Identify which cell holds the provided text, then report its [x, y] central coordinate. 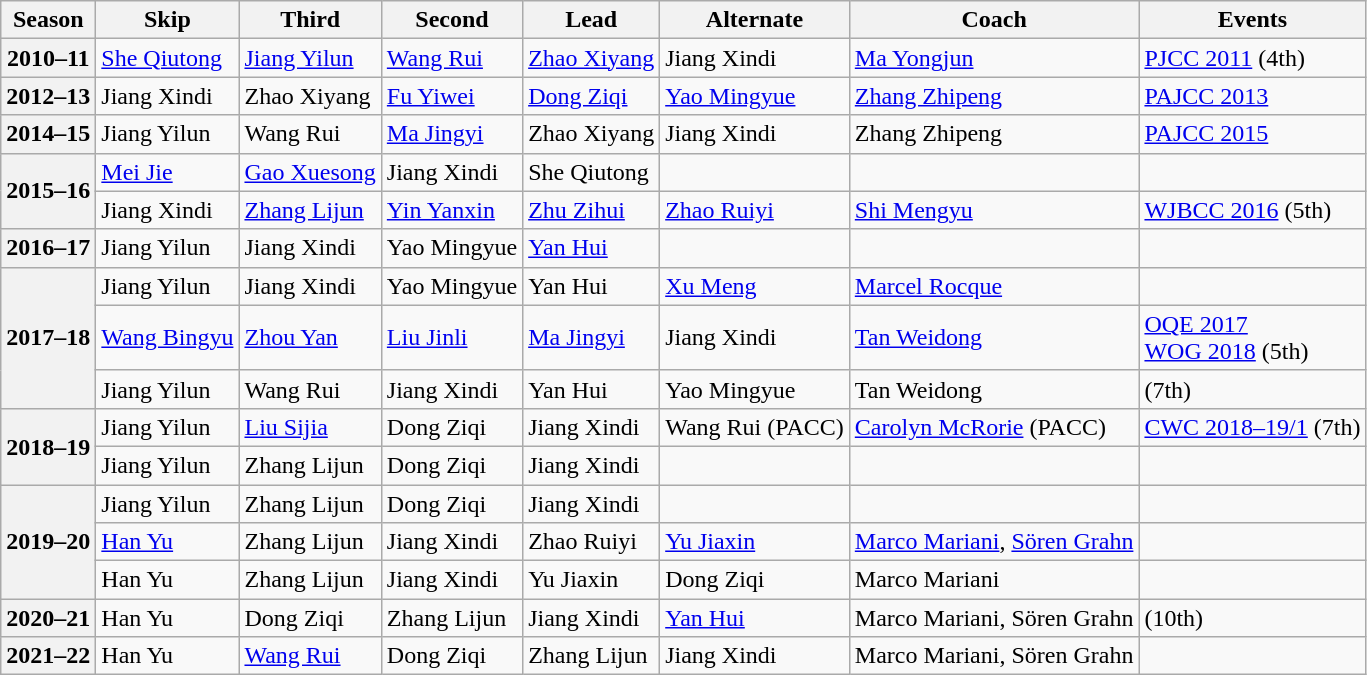
Fu Yiwei [452, 96]
2016–17 [48, 248]
Ma Yongjun [994, 58]
2018–19 [48, 446]
2015–16 [48, 191]
Third [310, 20]
2019–20 [48, 541]
(7th) [1252, 389]
Carolyn McRorie (PACC) [994, 427]
OQE 2017 WOG 2018 (5th) [1252, 338]
Marco Mariani [994, 580]
Alternate [755, 20]
PAJCC 2013 [1252, 96]
Second [452, 20]
Liu Sijia [310, 427]
(10th) [1252, 618]
2010–11 [48, 58]
Mei Jie [168, 172]
PJCC 2011 (4th) [1252, 58]
2012–13 [48, 96]
Wang Rui (PACC) [755, 427]
Marcel Rocque [994, 286]
Events [1252, 20]
Coach [994, 20]
Xu Meng [755, 286]
Wang Bingyu [168, 338]
2017–18 [48, 338]
Yin Yanxin [452, 210]
Lead [592, 20]
Shi Mengyu [994, 210]
2021–22 [48, 656]
Gao Xuesong [310, 172]
WJBCC 2016 (5th) [1252, 210]
Zhou Yan [310, 338]
Liu Jinli [452, 338]
2014–15 [48, 134]
Skip [168, 20]
PAJCC 2015 [1252, 134]
CWC 2018–19/1 (7th) [1252, 427]
Season [48, 20]
Zhu Zihui [592, 210]
2020–21 [48, 618]
